Return [X, Y] of the center of cell containing provided text 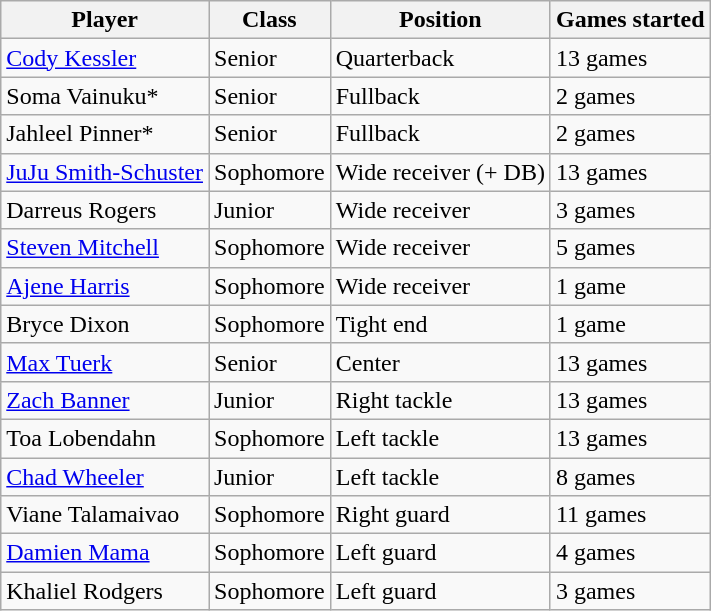
Ajene Harris [105, 286]
Games started [630, 20]
Class [269, 20]
Zach Banner [105, 400]
Chad Wheeler [105, 477]
Jahleel Pinner* [105, 134]
4 games [630, 553]
Center [440, 362]
Player [105, 20]
Right guard [440, 515]
Darreus Rogers [105, 210]
11 games [630, 515]
Toa Lobendahn [105, 438]
Position [440, 20]
Max Tuerk [105, 362]
Cody Kessler [105, 58]
Viane Talamaivao [105, 515]
8 games [630, 477]
Damien Mama [105, 553]
Khaliel Rodgers [105, 591]
Right tackle [440, 400]
5 games [630, 248]
Bryce Dixon [105, 324]
Soma Vainuku* [105, 96]
Quarterback [440, 58]
Steven Mitchell [105, 248]
Tight end [440, 324]
Wide receiver (+ DB) [440, 172]
JuJu Smith-Schuster [105, 172]
